Identify which cell holds the provided text, then report its (X, Y) central coordinate. 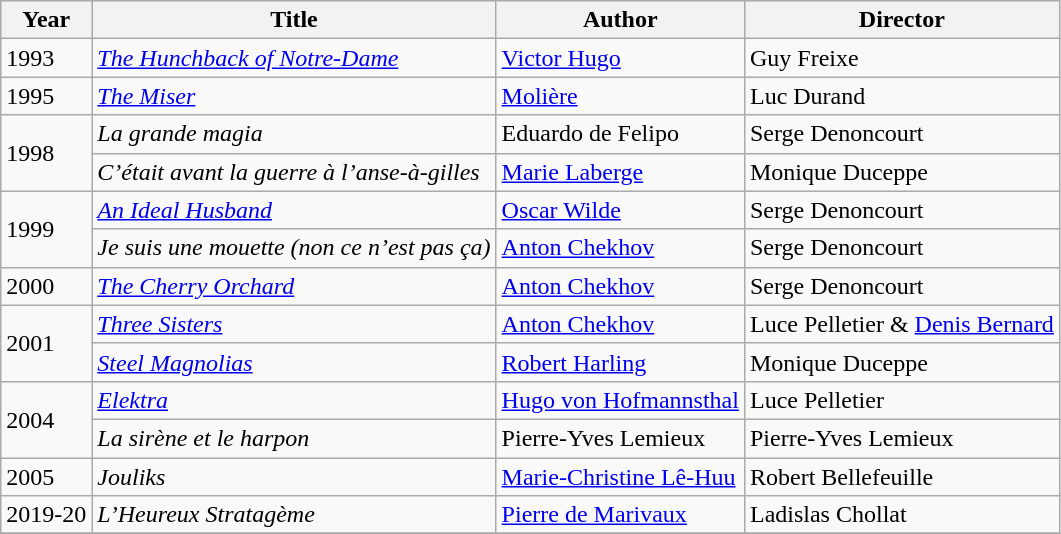
La grande magia (294, 134)
La sirène et le harpon (294, 438)
Three Sisters (294, 324)
The Hunchback of Notre-Dame (294, 58)
The Cherry Orchard (294, 286)
Victor Hugo (620, 58)
The Miser (294, 96)
Eduardo de Felipo (620, 134)
2005 (46, 477)
Marie-Christine Lê-Huu (620, 477)
Pierre de Marivaux (620, 515)
Author (620, 20)
Steel Magnolias (294, 362)
Jouliks (294, 477)
Title (294, 20)
Elektra (294, 400)
Luc Durand (902, 96)
2019-20 (46, 515)
Luce Pelletier (902, 400)
Director (902, 20)
Robert Bellefeuille (902, 477)
2004 (46, 419)
Hugo von Hofmannsthal (620, 400)
Year (46, 20)
C’était avant la guerre à l’anse-à-gilles (294, 172)
1999 (46, 229)
Marie Laberge (620, 172)
1995 (46, 96)
1998 (46, 153)
Robert Harling (620, 362)
2000 (46, 286)
Oscar Wilde (620, 210)
1993 (46, 58)
2001 (46, 343)
Luce Pelletier & Denis Bernard (902, 324)
Guy Freixe (902, 58)
An Ideal Husband (294, 210)
L’Heureux Stratagème (294, 515)
Je suis une mouette (non ce n’est pas ça) (294, 248)
Molière (620, 96)
Ladislas Chollat (902, 515)
